Capture the cell that displays the provided text and extract its [x, y] central coordinate. 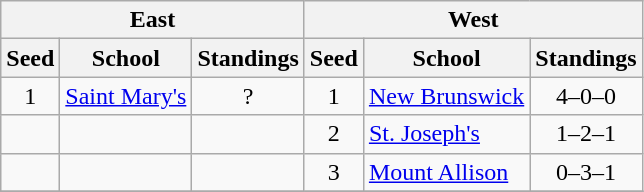
0–3–1 [586, 172]
2 [334, 134]
St. Joseph's [446, 134]
Mount Allison [446, 172]
3 [334, 172]
? [248, 96]
East [153, 20]
1–2–1 [586, 134]
New Brunswick [446, 96]
4–0–0 [586, 96]
Saint Mary's [126, 96]
West [473, 20]
